Identify which cell holds the provided text, then report its [x, y] central coordinate. 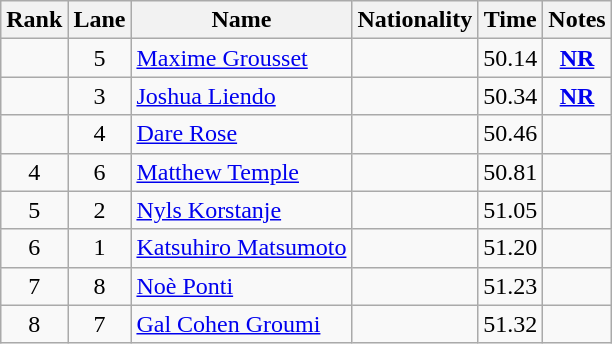
50.34 [510, 96]
50.14 [510, 58]
1 [100, 248]
Matthew Temple [242, 172]
Name [242, 20]
2 [100, 210]
51.20 [510, 248]
Katsuhiro Matsumoto [242, 248]
Notes [577, 20]
Dare Rose [242, 134]
Nyls Korstanje [242, 210]
50.46 [510, 134]
51.05 [510, 210]
Noè Ponti [242, 286]
Nationality [415, 20]
Gal Cohen Groumi [242, 324]
Time [510, 20]
Joshua Liendo [242, 96]
51.23 [510, 286]
Lane [100, 20]
3 [100, 96]
Rank [34, 20]
51.32 [510, 324]
Maxime Grousset [242, 58]
50.81 [510, 172]
